Locate the cell with the specified text and output its [X, Y] center coordinate. 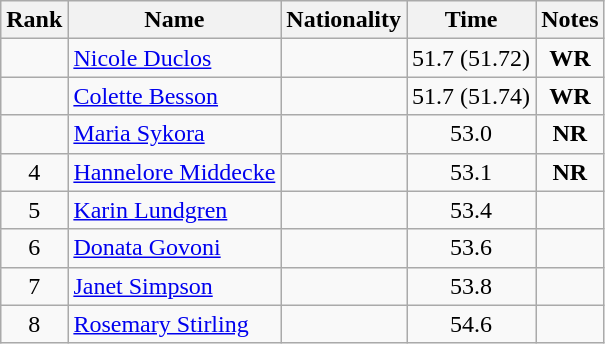
Rank [34, 20]
Name [174, 20]
54.6 [472, 324]
Colette Besson [174, 96]
Maria Sykora [174, 134]
Rosemary Stirling [174, 324]
53.0 [472, 134]
51.7 (51.72) [472, 58]
Donata Govoni [174, 248]
7 [34, 286]
Nicole Duclos [174, 58]
8 [34, 324]
53.8 [472, 286]
53.6 [472, 248]
53.4 [472, 210]
51.7 (51.74) [472, 96]
Nationality [344, 20]
5 [34, 210]
4 [34, 172]
Hannelore Middecke [174, 172]
6 [34, 248]
Karin Lundgren [174, 210]
Time [472, 20]
Janet Simpson [174, 286]
53.1 [472, 172]
Notes [570, 20]
